Pinpoint the cell where the given text exists, returning its [x, y] midpoint coordinate. 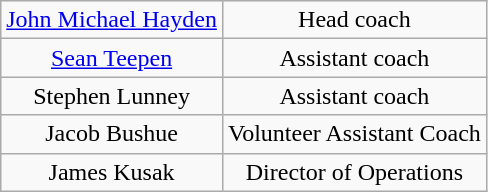
Volunteer Assistant Coach [354, 134]
Sean Teepen [112, 58]
Jacob Bushue [112, 134]
Stephen Lunney [112, 96]
James Kusak [112, 172]
Director of Operations [354, 172]
Head coach [354, 20]
John Michael Hayden [112, 20]
